Provide the [X, Y] coordinate of the cell's center where the given text is located.  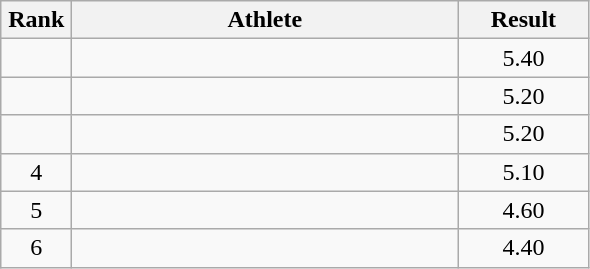
5 [36, 210]
4 [36, 172]
Athlete [265, 20]
4.40 [524, 248]
6 [36, 248]
Rank [36, 20]
5.10 [524, 172]
Result [524, 20]
5.40 [524, 58]
4.60 [524, 210]
